For the text-containing cell, return its midpoint in (X, Y) coordinate format. 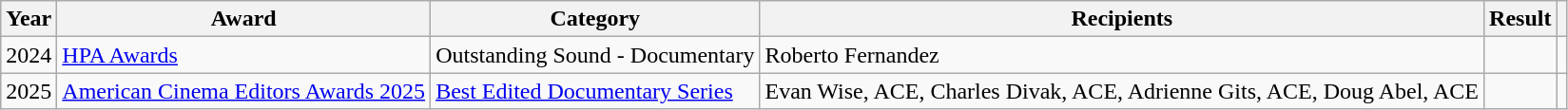
Year (29, 19)
Award (243, 19)
Outstanding Sound - Documentary (595, 55)
American Cinema Editors Awards 2025 (243, 91)
Category (595, 19)
Result (1520, 19)
Roberto Fernandez (1122, 55)
Recipients (1122, 19)
2024 (29, 55)
2025 (29, 91)
Best Edited Documentary Series (595, 91)
HPA Awards (243, 55)
Evan Wise, ACE, Charles Divak, ACE, Adrienne Gits, ACE, Doug Abel, ACE (1122, 91)
